For the text-containing cell, return its midpoint in (X, Y) coordinate format. 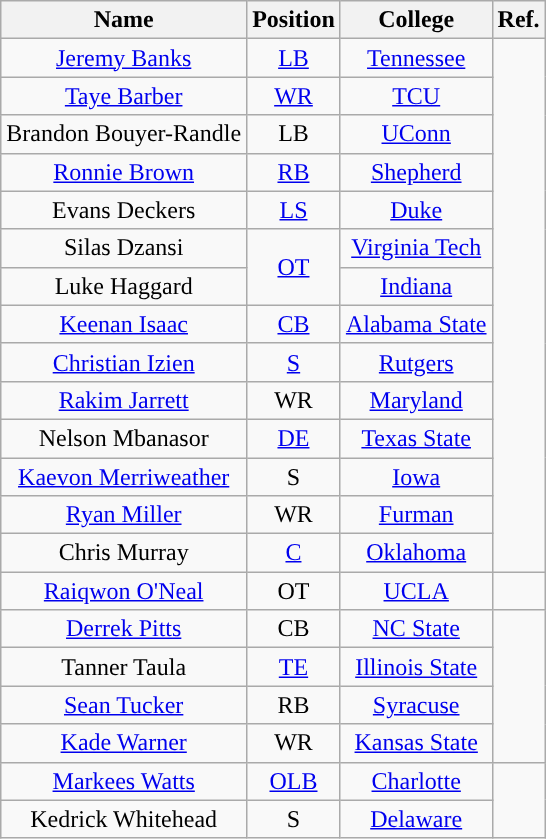
Iowa (416, 477)
Oklahoma (416, 553)
NC State (416, 629)
Kade Warner (124, 743)
Kedrick Whitehead (124, 819)
Christian Izien (124, 362)
Kansas State (416, 743)
Delaware (416, 819)
Illinois State (416, 667)
OLB (294, 781)
Syracuse (416, 705)
Nelson Mbanasor (124, 438)
Markees Watts (124, 781)
TE (294, 667)
Taye Barber (124, 96)
TCU (416, 96)
Duke (416, 210)
Maryland (416, 400)
Tanner Taula (124, 667)
Charlotte (416, 781)
LS (294, 210)
Chris Murray (124, 553)
C (294, 553)
UConn (416, 134)
Derrek Pitts (124, 629)
Virginia Tech (416, 248)
Rakim Jarrett (124, 400)
Position (294, 20)
Tennessee (416, 58)
Raiqwon O'Neal (124, 591)
Alabama State (416, 324)
Brandon Bouyer-Randle (124, 134)
Jeremy Banks (124, 58)
Sean Tucker (124, 705)
Ref. (518, 20)
Name (124, 20)
Ronnie Brown (124, 172)
Silas Dzansi (124, 248)
Keenan Isaac (124, 324)
Furman (416, 515)
Evans Deckers (124, 210)
UCLA (416, 591)
Kaevon Merriweather (124, 477)
Texas State (416, 438)
Ryan Miller (124, 515)
Luke Haggard (124, 286)
Indiana (416, 286)
Rutgers (416, 362)
DE (294, 438)
Shepherd (416, 172)
College (416, 20)
